Identify which cell holds the provided text, then report its [x, y] central coordinate. 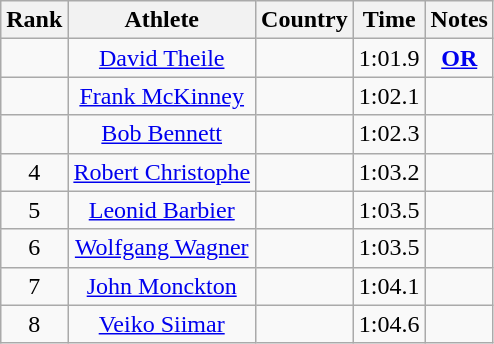
Frank McKinney [162, 96]
1:04.1 [389, 286]
Country [305, 20]
8 [34, 324]
John Monckton [162, 286]
5 [34, 210]
Bob Bennett [162, 134]
4 [34, 172]
1:02.3 [389, 134]
Wolfgang Wagner [162, 248]
Athlete [162, 20]
David Theile [162, 58]
1:04.6 [389, 324]
Robert Christophe [162, 172]
1:01.9 [389, 58]
Rank [34, 20]
1:03.2 [389, 172]
1:02.1 [389, 96]
Notes [459, 20]
7 [34, 286]
OR [459, 58]
6 [34, 248]
Veiko Siimar [162, 324]
Leonid Barbier [162, 210]
Time [389, 20]
